Locate the cell with the specified text and output its (X, Y) center coordinate. 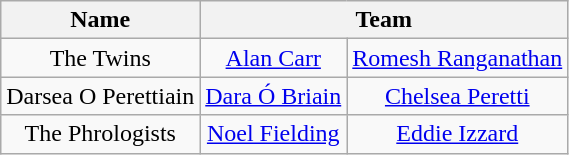
Name (100, 20)
Noel Fielding (274, 134)
Darsea O Perettiain (100, 96)
Alan Carr (274, 58)
Team (384, 20)
Chelsea Peretti (458, 96)
Romesh Ranganathan (458, 58)
The Twins (100, 58)
The Phrologists (100, 134)
Dara Ó Briain (274, 96)
Eddie Izzard (458, 134)
